Return the [X, Y] coordinate for the center point of the cell that contains the specified text.  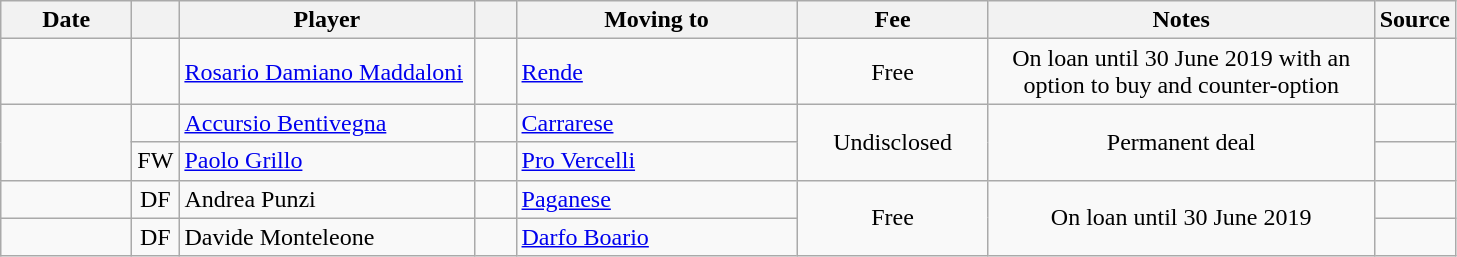
Rosario Damiano Maddaloni [327, 72]
On loan until 30 June 2019 with an option to buy and counter-option [1181, 72]
Fee [892, 20]
Paolo Grillo [327, 161]
Carrarese [656, 123]
Paganese [656, 199]
Darfo Boario [656, 237]
FW [156, 161]
Undisclosed [892, 142]
Permanent deal [1181, 142]
Rende [656, 72]
Accursio Bentivegna [327, 123]
Moving to [656, 20]
Notes [1181, 20]
Date [66, 20]
Andrea Punzi [327, 199]
Player [327, 20]
Pro Vercelli [656, 161]
On loan until 30 June 2019 [1181, 218]
Davide Monteleone [327, 237]
Source [1414, 20]
